Pinpoint the cell where the given text exists, returning its (X, Y) midpoint coordinate. 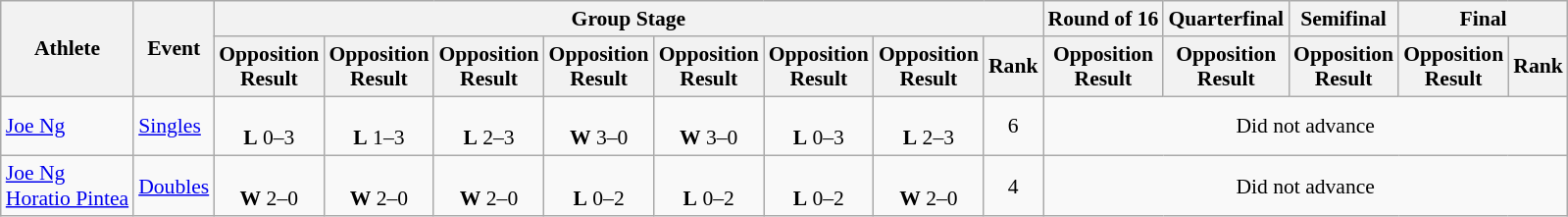
Doubles (174, 187)
6 (1014, 126)
Group Stage (628, 19)
L 1–3 (379, 126)
Final (1483, 19)
Athlete (67, 49)
4 (1014, 187)
Event (174, 49)
Round of 16 (1104, 19)
Joe NgHoratio Pintea (67, 187)
Quarterfinal (1226, 19)
Singles (174, 126)
Semifinal (1343, 19)
Joe Ng (67, 126)
